Locate the cell with the specified text and output its (x, y) center coordinate. 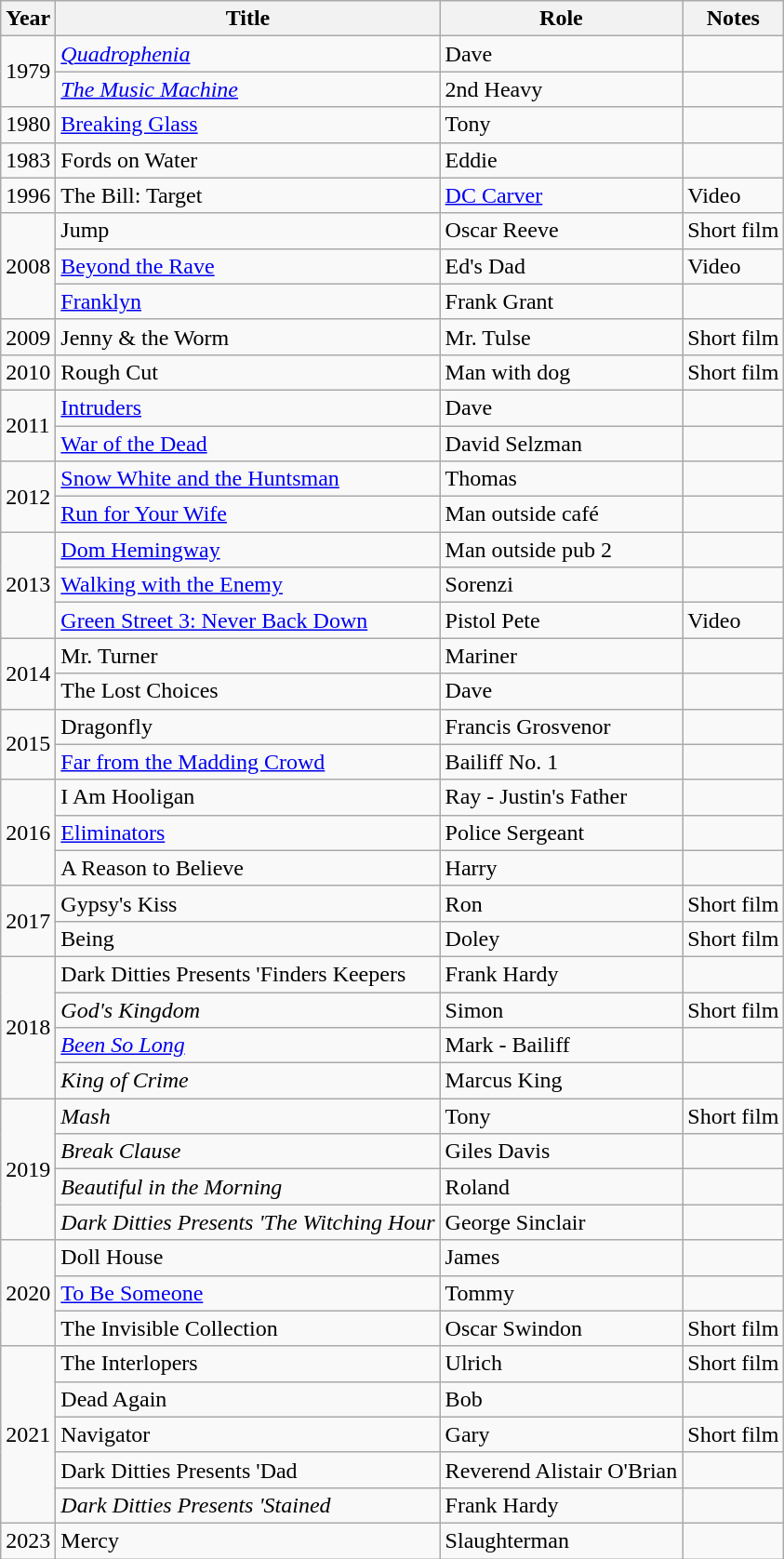
Man outside café (562, 514)
Ed's Dad (562, 266)
Bob (562, 1399)
Tommy (562, 1293)
The Music Machine (247, 89)
The Invisible Collection (247, 1328)
2012 (28, 497)
Break Clause (247, 1152)
1979 (28, 72)
Run for Your Wife (247, 514)
Year (28, 19)
Been So Long (247, 1046)
Rough Cut (247, 372)
Intruders (247, 407)
Bailiff No. 1 (562, 762)
Jump (247, 231)
Sorenzi (562, 585)
The Bill: Target (247, 195)
2010 (28, 372)
Snow White and the Huntsman (247, 479)
Dead Again (247, 1399)
Slaughterman (562, 1540)
Thomas (562, 479)
2018 (28, 1027)
Dom Hemingway (247, 550)
King of Crime (247, 1081)
A Reason to Believe (247, 868)
War of the Dead (247, 444)
David Selzman (562, 444)
2013 (28, 585)
Police Sergeant (562, 833)
Gypsy's Kiss (247, 903)
Man outside pub 2 (562, 550)
George Sinclair (562, 1222)
Harry (562, 868)
Being (247, 939)
Oscar Reeve (562, 231)
Pistol Pete (562, 620)
Dragonfly (247, 726)
Green Street 3: Never Back Down (247, 620)
Marcus King (562, 1081)
2009 (28, 337)
2nd Heavy (562, 89)
Navigator (247, 1434)
Walking with the Enemy (247, 585)
1980 (28, 125)
Jenny & the Worm (247, 337)
Ron (562, 903)
Ray - Justin's Father (562, 797)
To Be Someone (247, 1293)
2011 (28, 425)
Frank Grant (562, 301)
DC Carver (562, 195)
Dark Ditties Presents 'The Witching Hour (247, 1222)
Francis Grosvenor (562, 726)
Fords on Water (247, 160)
Eddie (562, 160)
Mr. Tulse (562, 337)
Breaking Glass (247, 125)
Notes (733, 19)
Franklyn (247, 301)
Mariner (562, 656)
Dark Ditties Presents 'Stained (247, 1505)
2015 (28, 744)
Beautiful in the Morning (247, 1187)
Far from the Madding Crowd (247, 762)
James (562, 1258)
2014 (28, 673)
2023 (28, 1540)
2019 (28, 1169)
God's Kingdom (247, 1009)
Simon (562, 1009)
2016 (28, 833)
Man with dog (562, 372)
The Lost Choices (247, 691)
The Interlopers (247, 1364)
Dark Ditties Presents 'Dad (247, 1470)
2008 (28, 266)
Title (247, 19)
1996 (28, 195)
Gary (562, 1434)
2017 (28, 921)
Eliminators (247, 833)
Ulrich (562, 1364)
Beyond the Rave (247, 266)
Mr. Turner (247, 656)
2021 (28, 1434)
1983 (28, 160)
Doll House (247, 1258)
Giles Davis (562, 1152)
Mark - Bailiff (562, 1046)
2020 (28, 1293)
Doley (562, 939)
I Am Hooligan (247, 797)
Mash (247, 1116)
Roland (562, 1187)
Reverend Alistair O'Brian (562, 1470)
Oscar Swindon (562, 1328)
Mercy (247, 1540)
Quadrophenia (247, 54)
Dark Ditties Presents 'Finders Keepers (247, 974)
Role (562, 19)
